Locate the cell with the specified text and output its (X, Y) center coordinate. 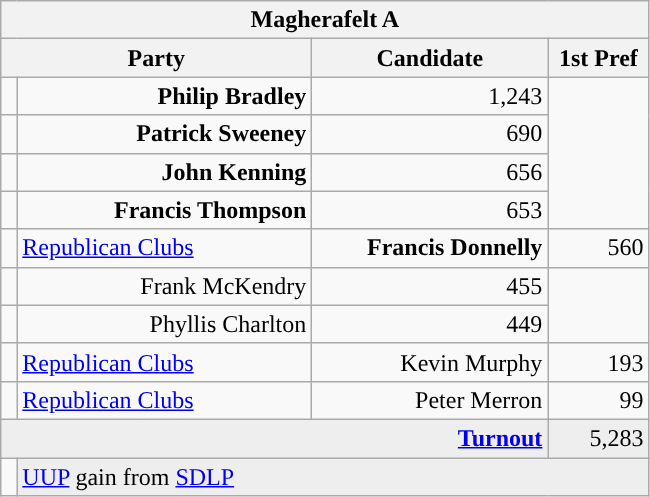
Turnout (274, 438)
653 (430, 210)
Magherafelt A (325, 20)
UUP gain from SDLP (333, 477)
Francis Thompson (164, 210)
193 (598, 362)
Party (156, 58)
Phyllis Charlton (164, 324)
Patrick Sweeney (164, 134)
455 (430, 286)
John Kenning (164, 172)
Francis Donnelly (430, 248)
1,243 (430, 96)
449 (430, 324)
Frank McKendry (164, 286)
656 (430, 172)
5,283 (598, 438)
Kevin Murphy (430, 362)
99 (598, 400)
Philip Bradley (164, 96)
Peter Merron (430, 400)
690 (430, 134)
560 (598, 248)
Candidate (430, 58)
1st Pref (598, 58)
